Capture the cell that displays the provided text and extract its [x, y] central coordinate. 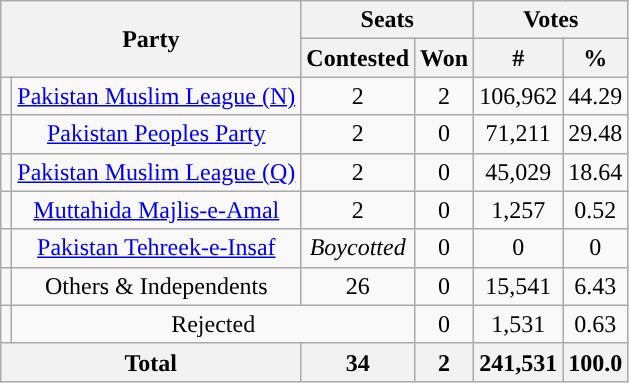
15,541 [518, 286]
45,029 [518, 172]
6.43 [596, 286]
Boycotted [358, 248]
34 [358, 362]
Party [151, 39]
Muttahida Majlis-e-Amal [156, 210]
Pakistan Peoples Party [156, 134]
Pakistan Muslim League (N) [156, 96]
44.29 [596, 96]
100.0 [596, 362]
0.63 [596, 324]
71,211 [518, 134]
Contested [358, 58]
26 [358, 286]
Pakistan Muslim League (Q) [156, 172]
# [518, 58]
241,531 [518, 362]
Seats [388, 20]
1,531 [518, 324]
Total [151, 362]
29.48 [596, 134]
106,962 [518, 96]
% [596, 58]
Pakistan Tehreek-e-Insaf [156, 248]
Others & Independents [156, 286]
Won [444, 58]
18.64 [596, 172]
Rejected [214, 324]
1,257 [518, 210]
Votes [551, 20]
0.52 [596, 210]
